Capture the cell that displays the provided text and extract its [x, y] central coordinate. 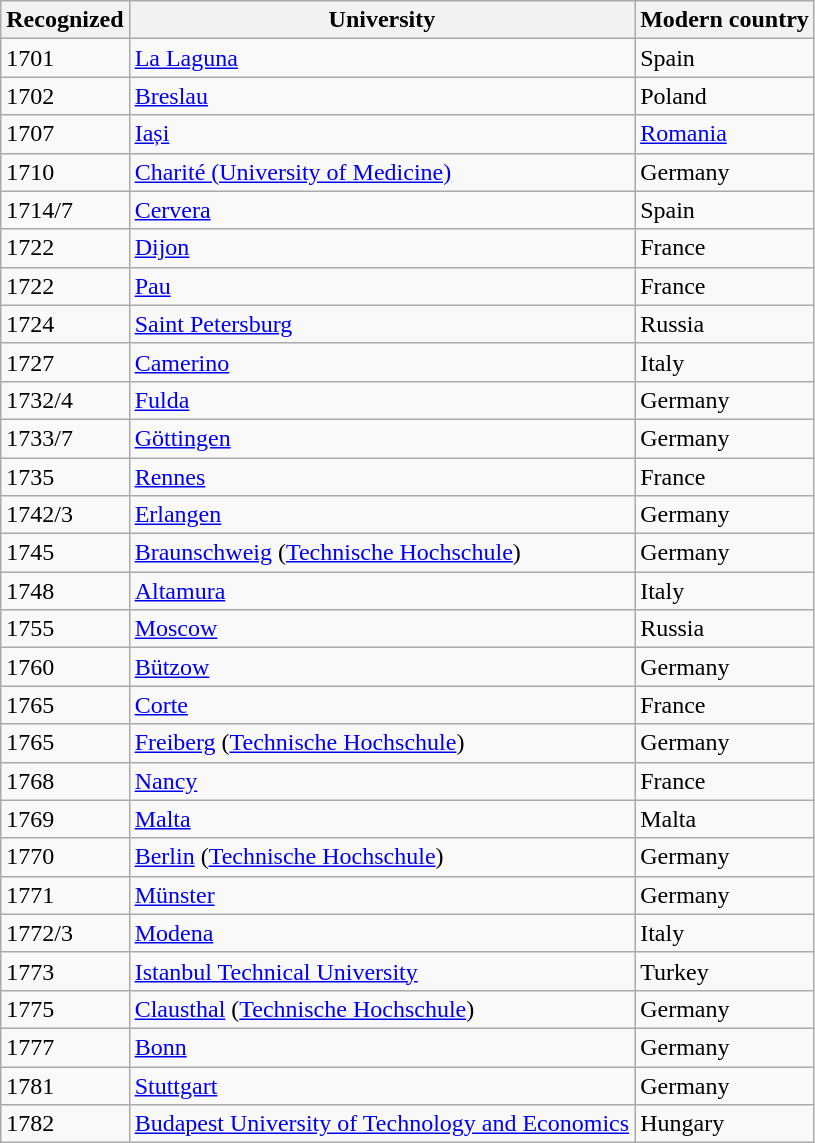
Romania [725, 134]
1710 [65, 172]
Dijon [382, 248]
1769 [65, 819]
Altamura [382, 591]
Breslau [382, 96]
1714/7 [65, 210]
Bonn [382, 1047]
Saint Petersburg [382, 324]
1745 [65, 553]
1782 [65, 1124]
Turkey [725, 971]
Moscow [382, 629]
1772/3 [65, 933]
Göttingen [382, 438]
1733/7 [65, 438]
Corte [382, 705]
Modena [382, 933]
1755 [65, 629]
Recognized [65, 20]
1727 [65, 362]
La Laguna [382, 58]
Istanbul Technical University [382, 971]
Budapest University of Technology and Economics [382, 1124]
1732/4 [65, 400]
Freiberg (Technische Hochschule) [382, 743]
Modern country [725, 20]
1771 [65, 895]
Hungary [725, 1124]
Cervera [382, 210]
1701 [65, 58]
1770 [65, 857]
1773 [65, 971]
University [382, 20]
1724 [65, 324]
1781 [65, 1085]
Camerino [382, 362]
Braunschweig (Technische Hochschule) [382, 553]
1735 [65, 477]
1748 [65, 591]
1777 [65, 1047]
Berlin (Technische Hochschule) [382, 857]
1775 [65, 1009]
1768 [65, 781]
Erlangen [382, 515]
Nancy [382, 781]
Clausthal (Technische Hochschule) [382, 1009]
Pau [382, 286]
1760 [65, 667]
Poland [725, 96]
1707 [65, 134]
1702 [65, 96]
Charité (University of Medicine) [382, 172]
1742/3 [65, 515]
Iași [382, 134]
Bützow [382, 667]
Fulda [382, 400]
Rennes [382, 477]
Stuttgart [382, 1085]
Münster [382, 895]
